For the text-containing cell, return its midpoint in [X, Y] coordinate format. 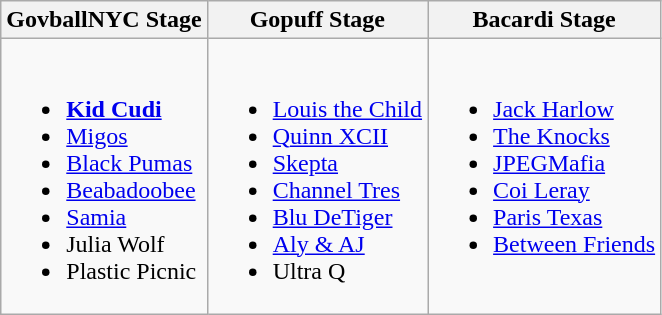
Kid CudiMigosBlack PumasBeabadoobeeSamiaJulia WolfPlastic Picnic [104, 176]
GovballNYC Stage [104, 20]
Jack HarlowThe KnocksJPEGMafiaCoi LerayParis TexasBetween Friends [544, 176]
Louis the ChildQuinn XCIISkeptaChannel TresBlu DeTigerAly & AJUltra Q [317, 176]
Bacardi Stage [544, 20]
Gopuff Stage [317, 20]
